From the cell containing the given text, extract its center point as (X, Y) coordinate. 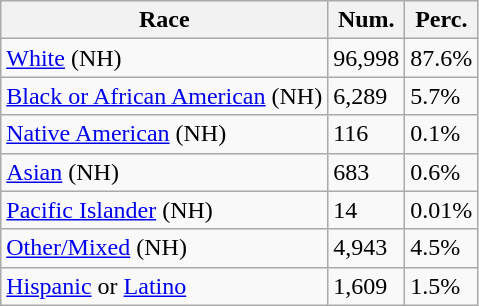
1.5% (442, 286)
0.1% (442, 134)
14 (366, 210)
4.5% (442, 248)
0.6% (442, 172)
Perc. (442, 20)
Race (164, 20)
0.01% (442, 210)
Pacific Islander (NH) (164, 210)
116 (366, 134)
Other/Mixed (NH) (164, 248)
Num. (366, 20)
96,998 (366, 58)
Black or African American (NH) (164, 96)
1,609 (366, 286)
Asian (NH) (164, 172)
4,943 (366, 248)
White (NH) (164, 58)
Native American (NH) (164, 134)
Hispanic or Latino (164, 286)
87.6% (442, 58)
683 (366, 172)
5.7% (442, 96)
6,289 (366, 96)
